Return (x, y) of the center of cell containing provided text 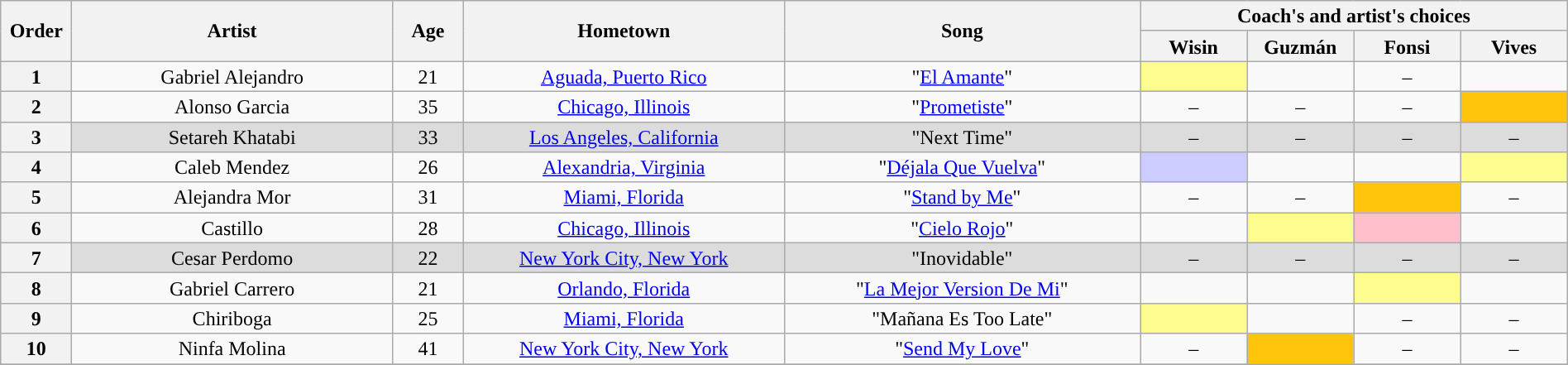
41 (428, 349)
3 (36, 137)
Guzmán (1300, 46)
35 (428, 106)
Artist (232, 31)
"Send My Love" (963, 349)
Alejandra Mor (232, 197)
25 (428, 318)
"Stand by Me" (963, 197)
Orlando, Florida (624, 288)
Caleb Mendez (232, 167)
"Déjala Que Vuelva" (963, 167)
2 (36, 106)
"El Amante" (963, 76)
31 (428, 197)
Fonsi (1408, 46)
6 (36, 228)
1 (36, 76)
Ninfa Molina (232, 349)
Coach's and artist's choices (1355, 17)
Gabriel Alejandro (232, 76)
Alonso Garcia (232, 106)
"La Mejor Version De Mi" (963, 288)
8 (36, 288)
"Next Time" (963, 137)
Song (963, 31)
26 (428, 167)
Wisin (1194, 46)
Setareh Khatabi (232, 137)
Aguada, Puerto Rico (624, 76)
5 (36, 197)
Los Angeles, California (624, 137)
28 (428, 228)
Age (428, 31)
Castillo (232, 228)
"Cielo Rojo" (963, 228)
4 (36, 167)
Alexandria, Virginia (624, 167)
Hometown (624, 31)
7 (36, 258)
10 (36, 349)
Order (36, 31)
"Prometiste" (963, 106)
22 (428, 258)
Gabriel Carrero (232, 288)
Vives (1513, 46)
"Mañana Es Too Late" (963, 318)
9 (36, 318)
33 (428, 137)
Cesar Perdomo (232, 258)
Chiriboga (232, 318)
"Inovidable" (963, 258)
